For the text-containing cell, return its midpoint in [x, y] coordinate format. 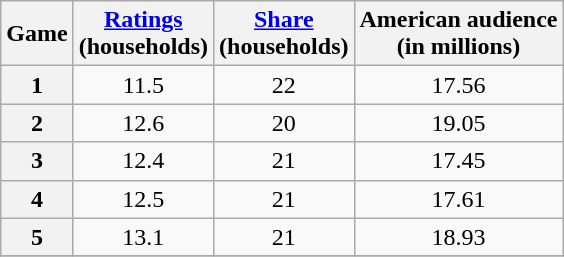
1 [37, 85]
4 [37, 199]
12.6 [143, 123]
Ratings(households) [143, 34]
20 [284, 123]
Game [37, 34]
19.05 [458, 123]
11.5 [143, 85]
12.4 [143, 161]
Share(households) [284, 34]
12.5 [143, 199]
17.56 [458, 85]
22 [284, 85]
17.45 [458, 161]
13.1 [143, 237]
18.93 [458, 237]
5 [37, 237]
2 [37, 123]
3 [37, 161]
American audience(in millions) [458, 34]
17.61 [458, 199]
